Find where the given text appears and provide that cell's center as (x, y) coordinate. 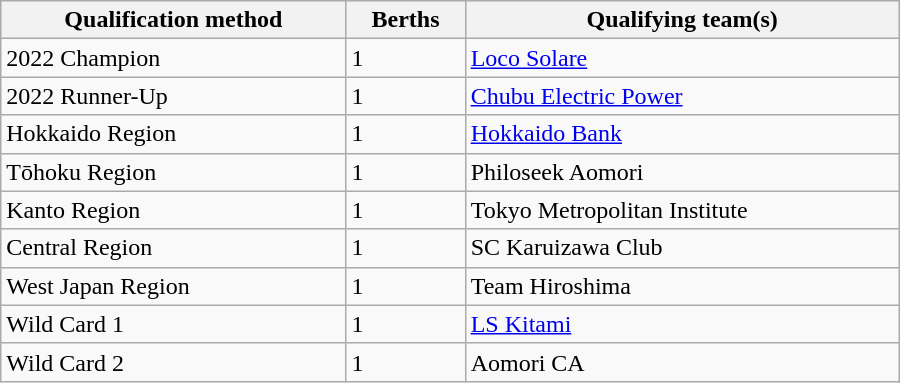
Hokkaido Region (174, 134)
Wild Card 2 (174, 362)
West Japan Region (174, 286)
2022 Champion (174, 58)
Kanto Region (174, 210)
Chubu Electric Power (682, 96)
Qualification method (174, 20)
Berths (406, 20)
Tokyo Metropolitan Institute (682, 210)
Qualifying team(s) (682, 20)
Tōhoku Region (174, 172)
Loco Solare (682, 58)
LS Kitami (682, 324)
Wild Card 1 (174, 324)
Central Region (174, 248)
2022 Runner-Up (174, 96)
SC Karuizawa Club (682, 248)
Philoseek Aomori (682, 172)
Aomori CA (682, 362)
Hokkaido Bank (682, 134)
Team Hiroshima (682, 286)
